Output the (X, Y) coordinate of the center of the cell containing the given text.  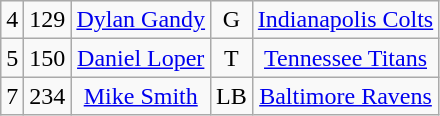
234 (48, 96)
T (232, 58)
LB (232, 96)
G (232, 20)
Daniel Loper (141, 58)
129 (48, 20)
7 (12, 96)
4 (12, 20)
Baltimore Ravens (345, 96)
Tennessee Titans (345, 58)
Indianapolis Colts (345, 20)
150 (48, 58)
5 (12, 58)
Dylan Gandy (141, 20)
Mike Smith (141, 96)
